Return the [x, y] coordinate for the center point of the cell that contains the specified text.  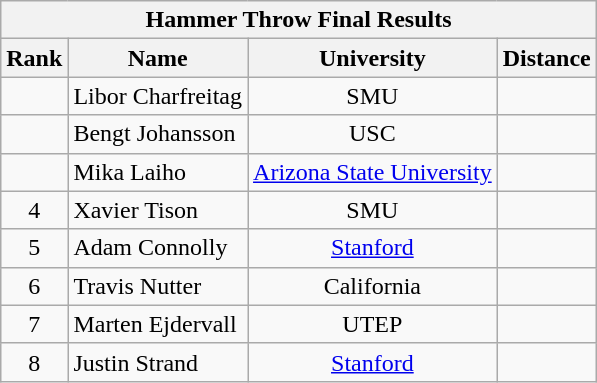
Adam Connolly [158, 248]
Justin Strand [158, 362]
Marten Ejdervall [158, 324]
Hammer Throw Final Results [299, 20]
Travis Nutter [158, 286]
5 [34, 248]
Xavier Tison [158, 210]
8 [34, 362]
USC [373, 134]
Libor Charfreitag [158, 96]
6 [34, 286]
UTEP [373, 324]
7 [34, 324]
Arizona State University [373, 172]
Rank [34, 58]
4 [34, 210]
Distance [546, 58]
Name [158, 58]
University [373, 58]
Mika Laiho [158, 172]
California [373, 286]
Bengt Johansson [158, 134]
